Locate the cell with the specified text and output its [x, y] center coordinate. 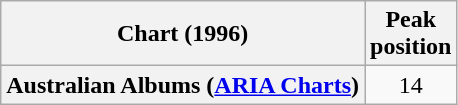
Chart (1996) [183, 34]
14 [411, 85]
Peakposition [411, 34]
Australian Albums (ARIA Charts) [183, 85]
